Scan for the cell matching the given text and deliver its [x, y] coordinate at center. 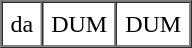
da [22, 24]
